Pinpoint the cell where the given text exists, returning its [X, Y] midpoint coordinate. 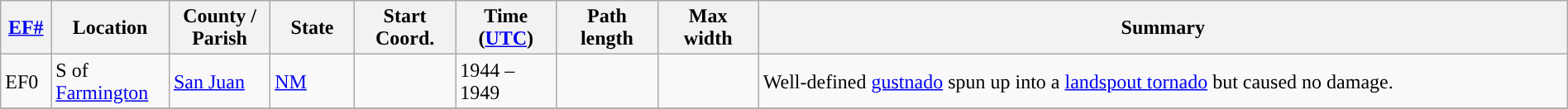
EF0 [26, 81]
NM [313, 81]
Time (UTC) [506, 28]
State [313, 28]
Summary [1163, 28]
1944 – 1949 [506, 81]
County / Parish [219, 28]
EF# [26, 28]
Start Coord. [404, 28]
Location [111, 28]
S of Farmington [111, 81]
Path length [607, 28]
Well-defined gustnado spun up into a landspout tornado but caused no damage. [1163, 81]
Max width [708, 28]
San Juan [219, 81]
